Search for the cell housing the specified text and yield its (x, y) center coordinate. 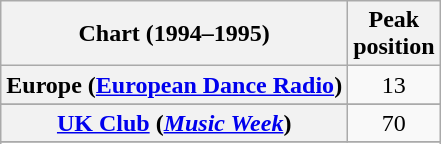
Europe (European Dance Radio) (174, 85)
70 (394, 123)
UK Club (Music Week) (174, 123)
13 (394, 85)
Chart (1994–1995) (174, 34)
Peakposition (394, 34)
